Determine the [x, y] coordinate at the center of the cell enclosing the given text.  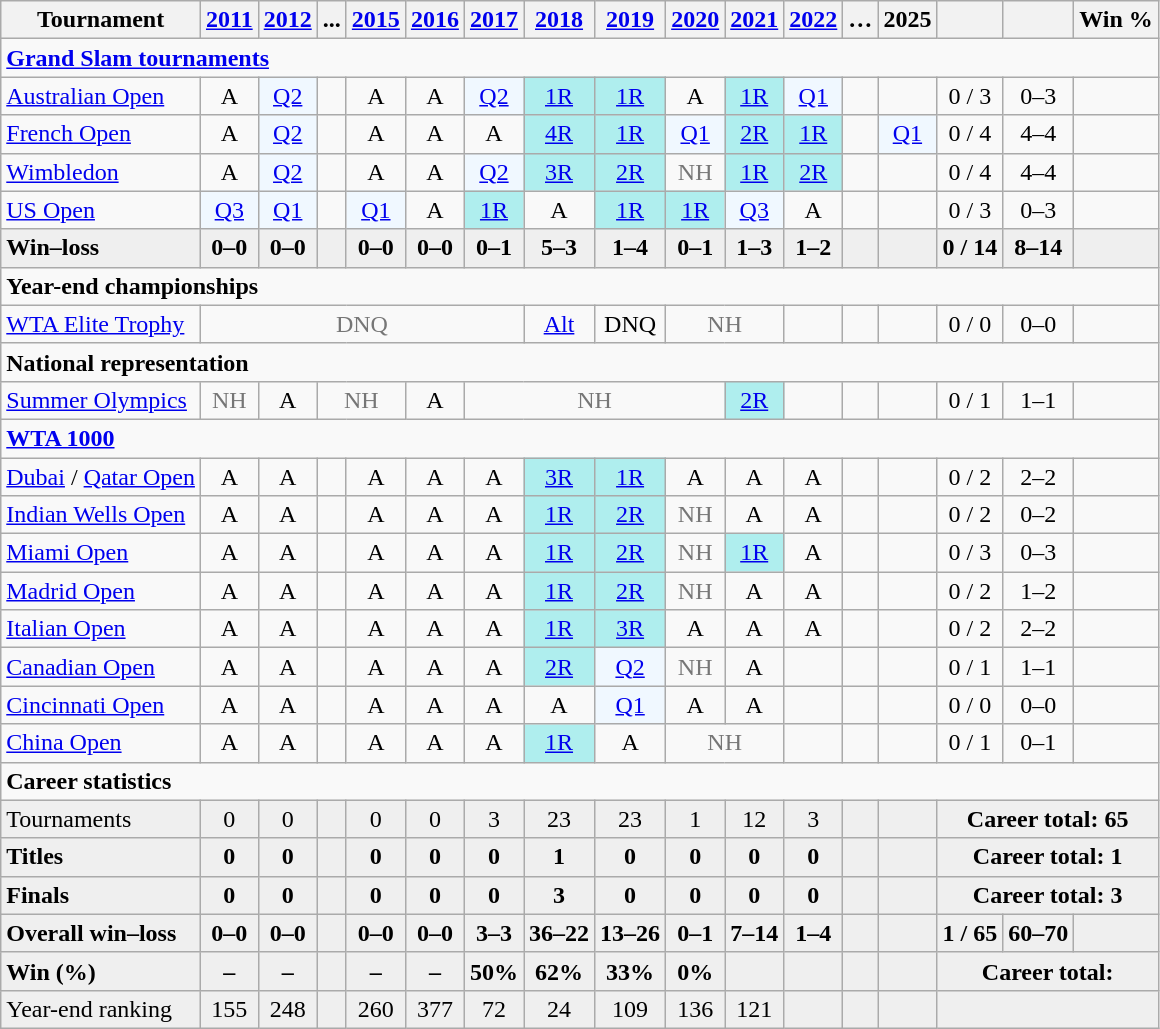
Titles [101, 857]
Indian Wells Open [101, 515]
Career total: [1048, 971]
5–3 [560, 248]
260 [376, 1009]
Cincinnati Open [101, 705]
Year-end championships [580, 286]
Miami Open [101, 553]
7–14 [754, 933]
0% [696, 971]
Career total: 1 [1048, 857]
248 [288, 1009]
109 [630, 1009]
WTA 1000 [580, 438]
US Open [101, 210]
WTA Elite Trophy [101, 324]
Wimbledon [101, 172]
4R [560, 134]
Finals [101, 895]
121 [754, 1009]
377 [434, 1009]
2016 [434, 20]
Win (%) [101, 971]
36–22 [560, 933]
Career total: 65 [1048, 819]
24 [560, 1009]
2017 [494, 20]
Dubai / Qatar Open [101, 477]
2011 [229, 20]
Year-end ranking [101, 1009]
1 / 65 [970, 933]
... [332, 20]
Alt [560, 324]
2012 [288, 20]
French Open [101, 134]
Career total: 3 [1048, 895]
2021 [754, 20]
60–70 [1038, 933]
Career statistics [580, 781]
0 / 14 [970, 248]
Australian Open [101, 96]
13–26 [630, 933]
72 [494, 1009]
Summer Olympics [101, 400]
China Open [101, 743]
Win % [1116, 20]
2018 [560, 20]
2015 [376, 20]
1–3 [754, 248]
62% [560, 971]
National representation [580, 362]
3–3 [494, 933]
2019 [630, 20]
Italian Open [101, 629]
2025 [908, 20]
155 [229, 1009]
0–2 [1038, 515]
2020 [696, 20]
50% [494, 971]
33% [630, 971]
… [860, 20]
Tournaments [101, 819]
Grand Slam tournaments [580, 58]
2022 [814, 20]
8–14 [1038, 248]
Overall win–loss [101, 933]
12 [754, 819]
Tournament [101, 20]
Madrid Open [101, 591]
Canadian Open [101, 667]
Win–loss [101, 248]
136 [696, 1009]
